Identify which cell holds the provided text, then report its (x, y) central coordinate. 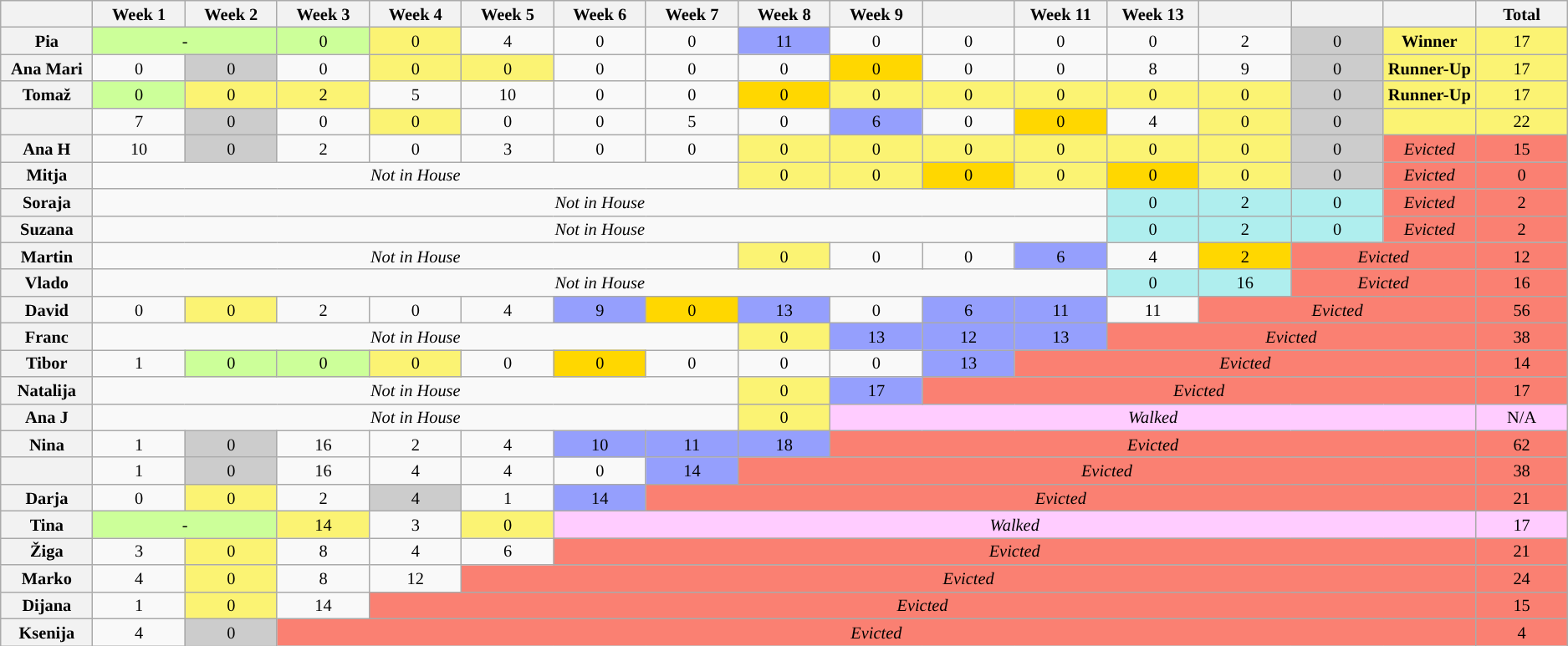
Martin (47, 256)
Week 4 (416, 13)
Vlado (47, 282)
Winner (1429, 40)
22 (1521, 121)
Week 2 (231, 13)
Week 11 (1060, 13)
Natalija (47, 390)
Soraja (47, 201)
62 (1521, 444)
N/A (1521, 417)
Mitja (47, 175)
Suzana (47, 229)
Week 7 (692, 13)
Ksenija (47, 632)
Week 1 (139, 13)
Dijana (47, 605)
Franc (47, 336)
Tibor (47, 363)
Week 8 (784, 13)
Week 5 (508, 13)
Week 3 (323, 13)
56 (1521, 309)
Darja (47, 497)
Marko (47, 578)
18 (784, 444)
Ana H (47, 148)
Week 9 (876, 13)
Ana Mari (47, 68)
Tomaž (47, 94)
Week 6 (600, 13)
Ana J (47, 417)
Tina (47, 524)
24 (1521, 578)
David (47, 309)
Week 13 (1152, 13)
Total (1521, 13)
Nina (47, 444)
Pia (47, 40)
7 (139, 121)
Žiga (47, 551)
